Search for the cell housing the specified text and yield its [x, y] center coordinate. 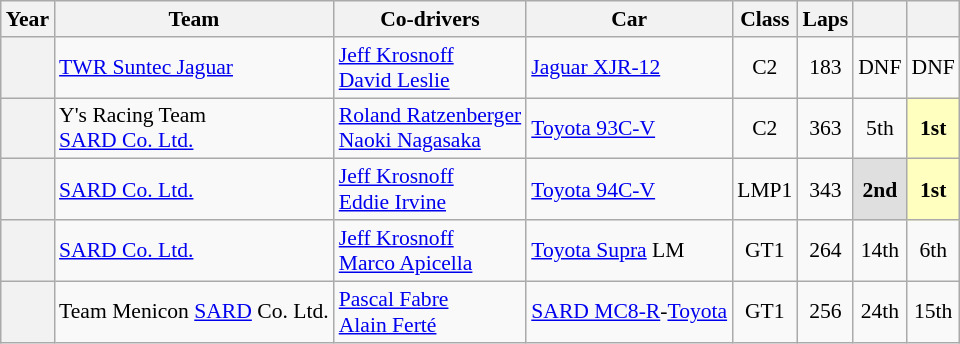
343 [825, 190]
15th [934, 312]
6th [934, 250]
Laps [825, 19]
256 [825, 312]
SARD MC8-R-Toyota [629, 312]
24th [880, 312]
Jaguar XJR-12 [629, 68]
Jeff Krosnoff Eddie Irvine [430, 190]
Toyota Supra LM [629, 250]
Toyota 93C-V [629, 128]
Class [764, 19]
363 [825, 128]
Team [194, 19]
2nd [880, 190]
Team Menicon SARD Co. Ltd. [194, 312]
Toyota 94C-V [629, 190]
264 [825, 250]
Roland Ratzenberger Naoki Nagasaka [430, 128]
Year [28, 19]
LMP1 [764, 190]
Y's Racing Team SARD Co. Ltd. [194, 128]
Pascal Fabre Alain Ferté [430, 312]
Co-drivers [430, 19]
Car [629, 19]
Jeff Krosnoff David Leslie [430, 68]
183 [825, 68]
5th [880, 128]
Jeff Krosnoff Marco Apicella [430, 250]
TWR Suntec Jaguar [194, 68]
14th [880, 250]
